Search for the cell housing the specified text and yield its (X, Y) center coordinate. 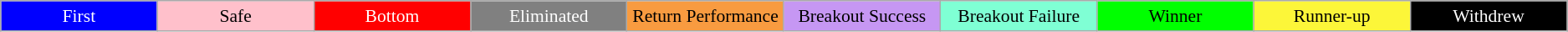
Bottom (391, 16)
Return Performance (706, 16)
Winner (1176, 16)
Withdrew (1489, 16)
Safe (236, 16)
First (79, 16)
Breakout Failure (1019, 16)
Breakout Success (861, 16)
Eliminated (549, 16)
Runner-up (1331, 16)
